Locate the cell with the specified text and output its (X, Y) center coordinate. 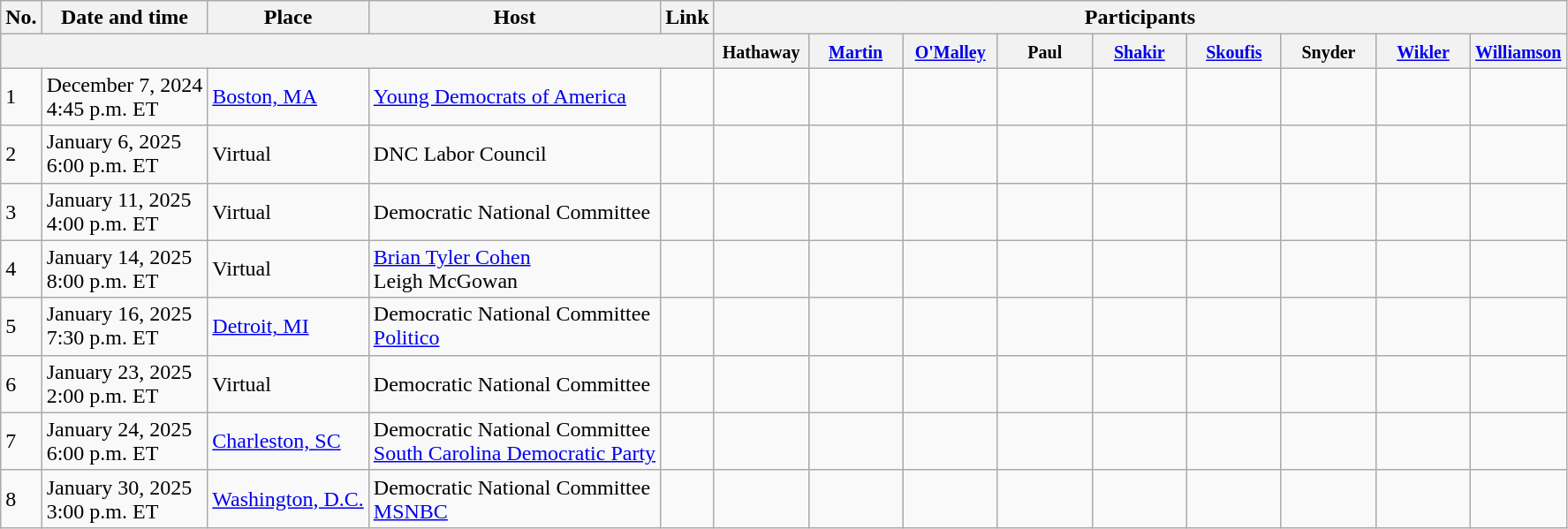
Paul (1044, 51)
3 (21, 212)
Detroit, MI (288, 327)
January 6, 20256:00 p.m. ET (125, 154)
4 (21, 268)
Democratic National CommitteeSouth Carolina Democratic Party (514, 442)
January 24, 20256:00 p.m. ET (125, 442)
Hathaway (761, 51)
O'Malley (951, 51)
DNC Labor Council (514, 154)
Young Democrats of America (514, 97)
8 (21, 498)
Shakir (1140, 51)
Martin (855, 51)
January 30, 20253:00 p.m. ET (125, 498)
Link (687, 18)
Washington, D.C. (288, 498)
Charleston, SC (288, 442)
Place (288, 18)
Date and time (125, 18)
December 7, 20244:45 p.m. ET (125, 97)
Snyder (1329, 51)
Brian Tyler CohenLeigh McGowan (514, 268)
January 14, 20258:00 p.m. ET (125, 268)
2 (21, 154)
No. (21, 18)
Boston, MA (288, 97)
7 (21, 442)
Skoufis (1233, 51)
Participants (1140, 18)
Democratic National CommitteePolitico (514, 327)
Host (514, 18)
January 23, 20252:00 p.m. ET (125, 383)
6 (21, 383)
Democratic National CommitteeMSNBC (514, 498)
Williamson (1519, 51)
January 11, 20254:00 p.m. ET (125, 212)
5 (21, 327)
1 (21, 97)
January 16, 20257:30 p.m. ET (125, 327)
Wikler (1422, 51)
